Locate the cell with the specified text and output its (X, Y) center coordinate. 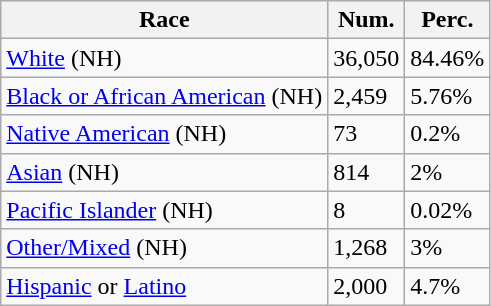
814 (366, 172)
2% (448, 172)
0.2% (448, 134)
Hispanic or Latino (164, 286)
Native American (NH) (164, 134)
Num. (366, 20)
Pacific Islander (NH) (164, 210)
Other/Mixed (NH) (164, 248)
8 (366, 210)
Asian (NH) (164, 172)
0.02% (448, 210)
5.76% (448, 96)
2,000 (366, 286)
Perc. (448, 20)
1,268 (366, 248)
3% (448, 248)
84.46% (448, 58)
4.7% (448, 286)
73 (366, 134)
White (NH) (164, 58)
2,459 (366, 96)
Race (164, 20)
Black or African American (NH) (164, 96)
36,050 (366, 58)
